Identify which cell holds the provided text, then report its [x, y] central coordinate. 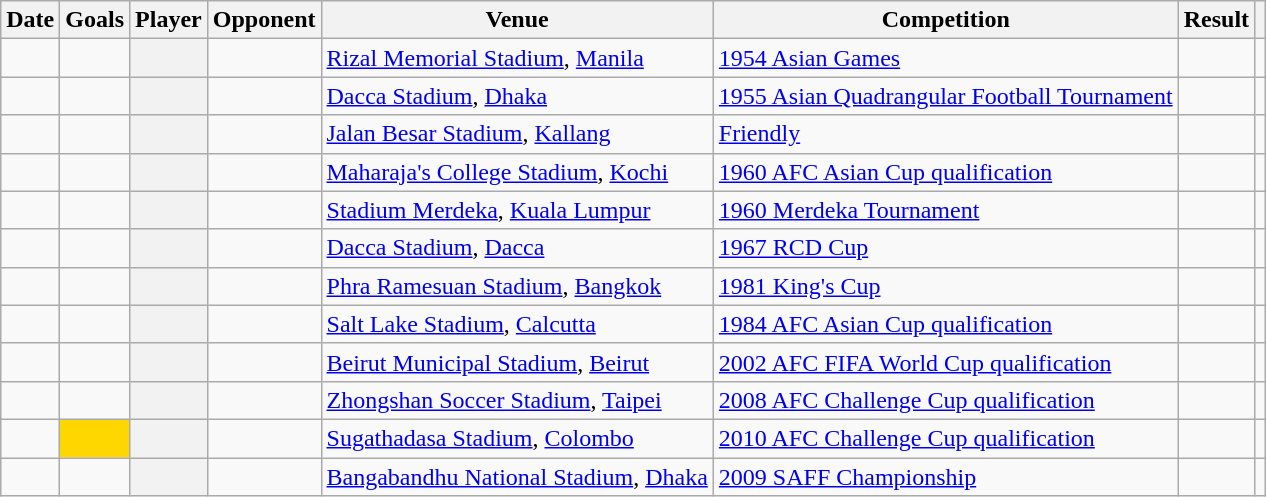
Opponent [264, 20]
Bangabandhu National Stadium, Dhaka [517, 477]
Phra Ramesuan Stadium, Bangkok [517, 286]
Sugathadasa Stadium, Colombo [517, 438]
Dacca Stadium, Dacca [517, 248]
Zhongshan Soccer Stadium, Taipei [517, 400]
Friendly [946, 134]
1955 Asian Quadrangular Football Tournament [946, 96]
2008 AFC Challenge Cup qualification [946, 400]
1984 AFC Asian Cup qualification [946, 324]
Maharaja's College Stadium, Kochi [517, 172]
Jalan Besar Stadium, Kallang [517, 134]
Goals [95, 20]
Competition [946, 20]
Result [1216, 20]
Date [30, 20]
Salt Lake Stadium, Calcutta [517, 324]
2009 SAFF Championship [946, 477]
1981 King's Cup [946, 286]
1954 Asian Games [946, 58]
1960 AFC Asian Cup qualification [946, 172]
Player [169, 20]
Rizal Memorial Stadium, Manila [517, 58]
Beirut Municipal Stadium, Beirut [517, 362]
2002 AFC FIFA World Cup qualification [946, 362]
1960 Merdeka Tournament [946, 210]
Venue [517, 20]
Dacca Stadium, Dhaka [517, 96]
Stadium Merdeka, Kuala Lumpur [517, 210]
1967 RCD Cup [946, 248]
2010 AFC Challenge Cup qualification [946, 438]
